Pinpoint the cell where the given text exists, returning its (x, y) midpoint coordinate. 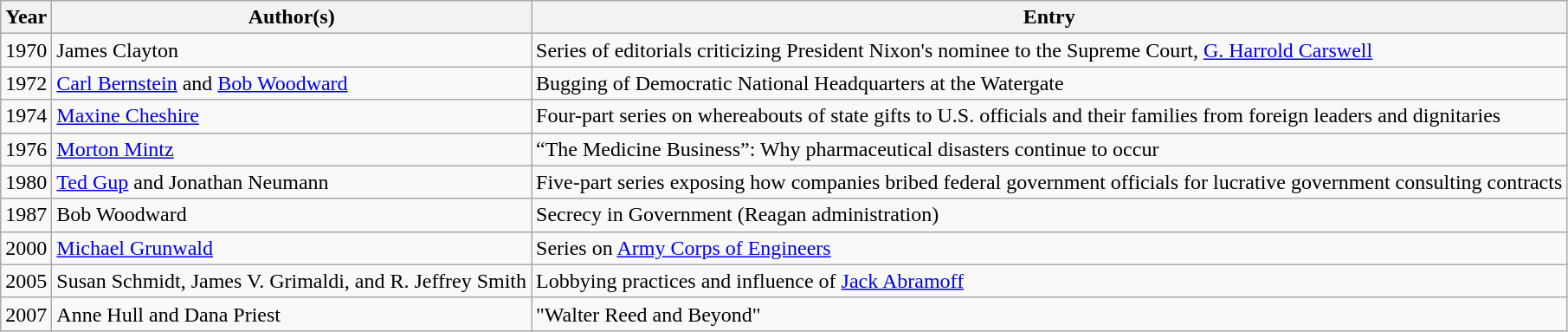
Anne Hull and Dana Priest (292, 314)
2005 (26, 281)
Lobbying practices and influence of Jack Abramoff (1049, 281)
Secrecy in Government (Reagan administration) (1049, 215)
Michael Grunwald (292, 248)
Five-part series exposing how companies bribed federal government officials for lucrative government consulting contracts (1049, 182)
1970 (26, 50)
2000 (26, 248)
Year (26, 17)
1972 (26, 83)
2007 (26, 314)
Four-part series on whereabouts of state gifts to U.S. officials and their families from foreign leaders and dignitaries (1049, 116)
“The Medicine Business”: Why pharmaceutical disasters continue to occur (1049, 149)
Morton Mintz (292, 149)
1980 (26, 182)
"Walter Reed and Beyond" (1049, 314)
1974 (26, 116)
1976 (26, 149)
Carl Bernstein and Bob Woodward (292, 83)
Susan Schmidt, James V. Grimaldi, and R. Jeffrey Smith (292, 281)
Bugging of Democratic National Headquarters at the Watergate (1049, 83)
Ted Gup and Jonathan Neumann (292, 182)
Series of editorials criticizing President Nixon's nominee to the Supreme Court, G. Harrold Carswell (1049, 50)
Series on Army Corps of Engineers (1049, 248)
Bob Woodward (292, 215)
1987 (26, 215)
Entry (1049, 17)
Maxine Cheshire (292, 116)
James Clayton (292, 50)
Author(s) (292, 17)
